For the text-containing cell, return its midpoint in [x, y] coordinate format. 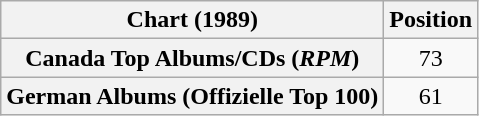
Position [431, 20]
61 [431, 96]
73 [431, 58]
Canada Top Albums/CDs (RPM) [192, 58]
Chart (1989) [192, 20]
German Albums (Offizielle Top 100) [192, 96]
